Detect which cell encompasses the target text, then output its [x, y] center coordinate. 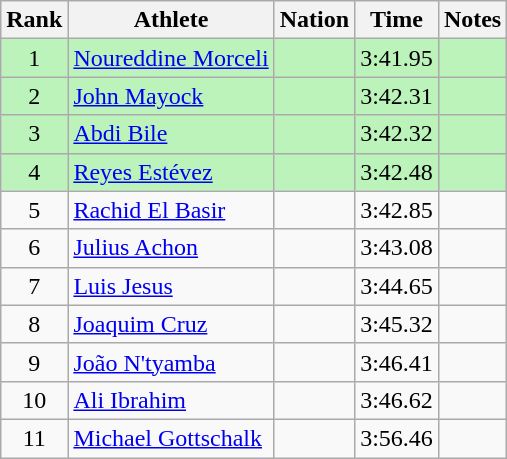
3:42.48 [397, 172]
3:42.85 [397, 210]
5 [34, 210]
Nation [314, 20]
John Mayock [171, 96]
Ali Ibrahim [171, 400]
3:44.65 [397, 286]
Luis Jesus [171, 286]
João N'tyamba [171, 362]
Michael Gottschalk [171, 438]
Notes [472, 20]
4 [34, 172]
Time [397, 20]
3:43.08 [397, 248]
Joaquim Cruz [171, 324]
9 [34, 362]
Rank [34, 20]
Rachid El Basir [171, 210]
3:42.32 [397, 134]
1 [34, 58]
3 [34, 134]
3:42.31 [397, 96]
Reyes Estévez [171, 172]
3:46.62 [397, 400]
3:45.32 [397, 324]
Abdi Bile [171, 134]
3:46.41 [397, 362]
2 [34, 96]
10 [34, 400]
11 [34, 438]
7 [34, 286]
8 [34, 324]
6 [34, 248]
Julius Achon [171, 248]
3:56.46 [397, 438]
Noureddine Morceli [171, 58]
3:41.95 [397, 58]
Athlete [171, 20]
